Scan for the cell matching the given text and deliver its [x, y] coordinate at center. 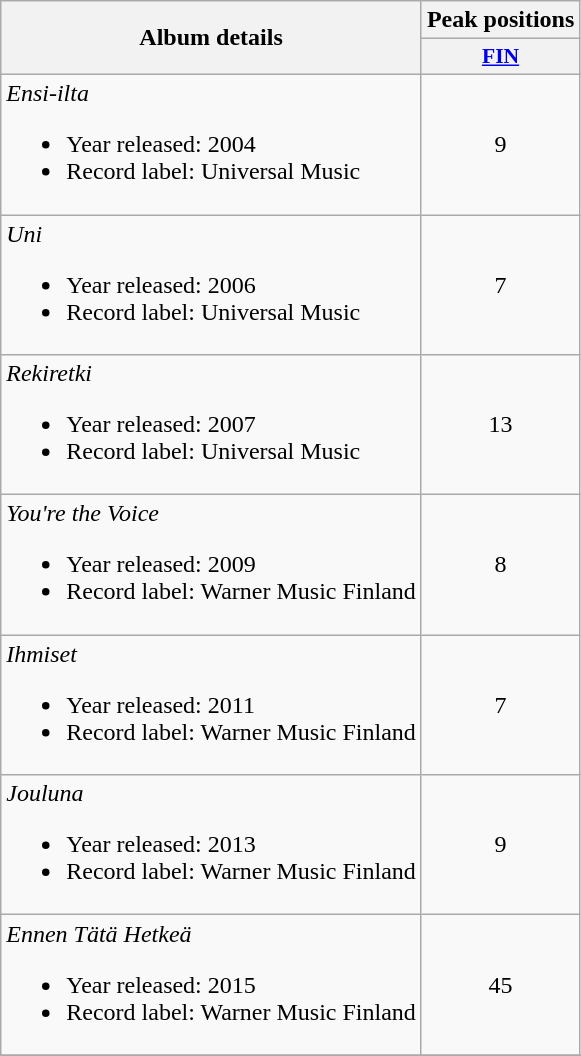
45 [500, 985]
Ensi-iltaYear released: 2004Record label: Universal Music [212, 144]
Peak positions [500, 20]
IhmisetYear released: 2011Record label: Warner Music Finland [212, 705]
FIN [500, 57]
JoulunaYear released: 2013Record label: Warner Music Finland [212, 845]
RekiretkiYear released: 2007Record label: Universal Music [212, 425]
UniYear released: 2006Record label: Universal Music [212, 284]
13 [500, 425]
You're the VoiceYear released: 2009Record label: Warner Music Finland [212, 565]
Album details [212, 38]
Ennen Tätä HetkeäYear released: 2015Record label: Warner Music Finland [212, 985]
8 [500, 565]
